Return [X, Y] of the center of cell containing provided text 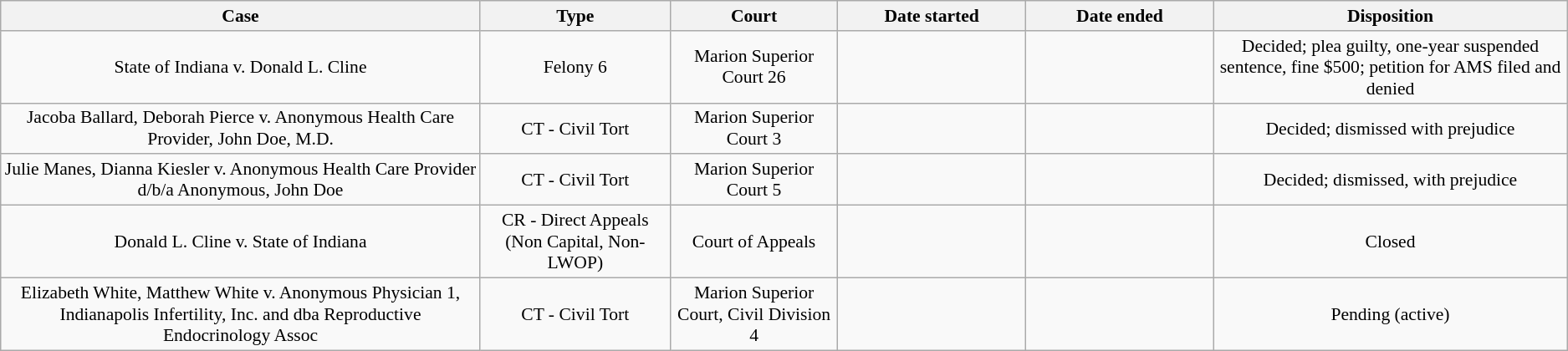
Marion Superior Court 5 [754, 181]
Type [575, 16]
Case [241, 16]
Court [754, 16]
Marion Superior Court, Civil Division 4 [754, 314]
CR - Direct Appeals (Non Capital, Non-LWOP) [575, 242]
Decided; dismissed, with prejudice [1390, 181]
Marion Superior Court 26 [754, 67]
Jacoba Ballard, Deborah Pierce v. Anonymous Health Care Provider, John Doe, M.D. [241, 129]
Decided; plea guilty, one-year suspended sentence, fine $500; petition for AMS filed and denied [1390, 67]
State of Indiana v. Donald L. Cline [241, 67]
Decided; dismissed with prejudice [1390, 129]
Felony 6 [575, 67]
Court of Appeals [754, 242]
Pending (active) [1390, 314]
Donald L. Cline v. State of Indiana [241, 242]
Closed [1390, 242]
Disposition [1390, 16]
Date ended [1121, 16]
Marion Superior Court 3 [754, 129]
Date started [932, 16]
Julie Manes, Dianna Kiesler v. Anonymous Health Care Provider d/b/a Anonymous, John Doe [241, 181]
Elizabeth White, Matthew White v. Anonymous Physician 1, Indianapolis Infertility, Inc. and dba Reproductive Endocrinology Assoc [241, 314]
